Return [X, Y] of the center of cell containing provided text 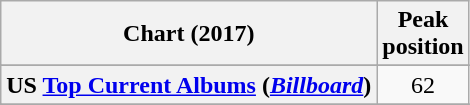
Peakposition [423, 34]
62 [423, 85]
US Top Current Albums (Billboard) [189, 85]
Chart (2017) [189, 34]
